Pinpoint the cell where the given text exists, returning its [X, Y] midpoint coordinate. 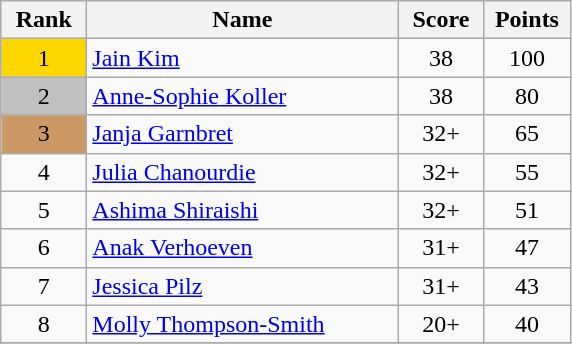
8 [44, 324]
1 [44, 58]
6 [44, 248]
Name [242, 20]
20+ [441, 324]
Points [527, 20]
Anak Verhoeven [242, 248]
Molly Thompson-Smith [242, 324]
4 [44, 172]
Score [441, 20]
51 [527, 210]
100 [527, 58]
Julia Chanourdie [242, 172]
Ashima Shiraishi [242, 210]
65 [527, 134]
40 [527, 324]
43 [527, 286]
7 [44, 286]
Anne-Sophie Koller [242, 96]
47 [527, 248]
Rank [44, 20]
Jain Kim [242, 58]
3 [44, 134]
2 [44, 96]
80 [527, 96]
Jessica Pilz [242, 286]
55 [527, 172]
Janja Garnbret [242, 134]
5 [44, 210]
